Output the [x, y] coordinate of the center of the cell containing the given text.  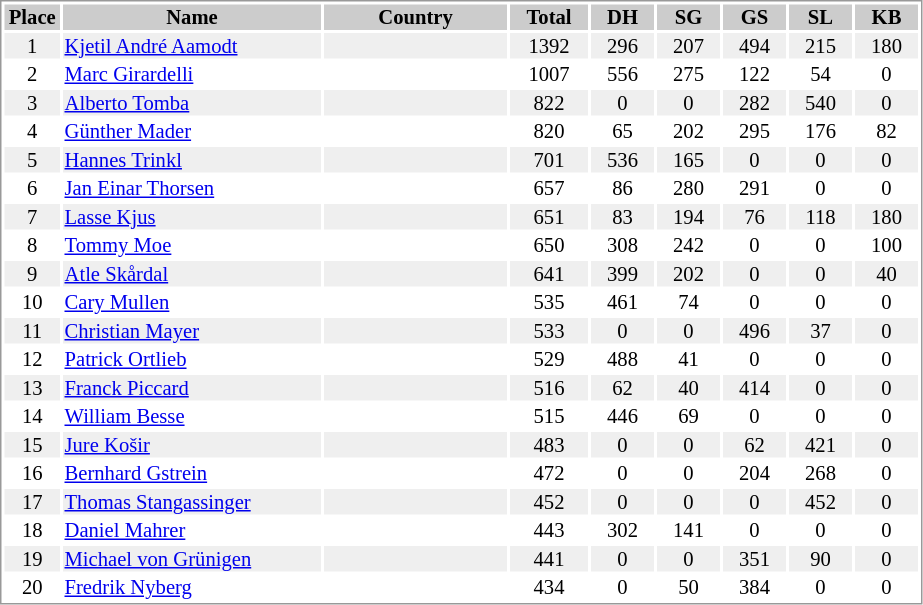
141 [688, 531]
268 [820, 473]
Christian Mayer [192, 331]
1 [32, 46]
535 [549, 303]
Alberto Tomba [192, 103]
176 [820, 131]
3 [32, 103]
Bernhard Gstrein [192, 473]
90 [820, 559]
Daniel Mahrer [192, 531]
37 [820, 331]
Fredrik Nyberg [192, 587]
215 [820, 46]
351 [754, 559]
204 [754, 473]
Kjetil André Aamodt [192, 46]
17 [32, 502]
122 [754, 75]
83 [622, 217]
Name [192, 17]
421 [820, 445]
14 [32, 417]
15 [32, 445]
18 [32, 531]
536 [622, 160]
641 [549, 274]
Total [549, 17]
76 [754, 217]
SL [820, 17]
194 [688, 217]
822 [549, 103]
5 [32, 160]
820 [549, 131]
651 [549, 217]
11 [32, 331]
384 [754, 587]
Günther Mader [192, 131]
515 [549, 417]
461 [622, 303]
13 [32, 388]
483 [549, 445]
12 [32, 359]
533 [549, 331]
Atle Skårdal [192, 274]
207 [688, 46]
6 [32, 189]
657 [549, 189]
KB [886, 17]
Lasse Kjus [192, 217]
20 [32, 587]
529 [549, 359]
Jure Košir [192, 445]
Marc Girardelli [192, 75]
556 [622, 75]
282 [754, 103]
GS [754, 17]
SG [688, 17]
165 [688, 160]
118 [820, 217]
296 [622, 46]
1007 [549, 75]
16 [32, 473]
50 [688, 587]
74 [688, 303]
DH [622, 17]
295 [754, 131]
19 [32, 559]
Patrick Ortlieb [192, 359]
496 [754, 331]
280 [688, 189]
69 [688, 417]
7 [32, 217]
Thomas Stangassinger [192, 502]
275 [688, 75]
441 [549, 559]
302 [622, 531]
414 [754, 388]
86 [622, 189]
434 [549, 587]
100 [886, 245]
54 [820, 75]
516 [549, 388]
242 [688, 245]
291 [754, 189]
Franck Piccard [192, 388]
494 [754, 46]
8 [32, 245]
Jan Einar Thorsen [192, 189]
41 [688, 359]
1392 [549, 46]
701 [549, 160]
Cary Mullen [192, 303]
Country [416, 17]
540 [820, 103]
Hannes Trinkl [192, 160]
Michael von Grünigen [192, 559]
Tommy Moe [192, 245]
308 [622, 245]
399 [622, 274]
488 [622, 359]
446 [622, 417]
4 [32, 131]
650 [549, 245]
82 [886, 131]
2 [32, 75]
472 [549, 473]
William Besse [192, 417]
Place [32, 17]
9 [32, 274]
443 [549, 531]
65 [622, 131]
10 [32, 303]
